Provide the [x, y] coordinate of the cell's center where the given text is located.  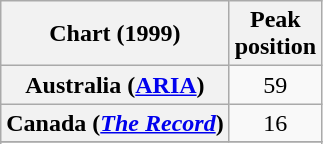
Australia (ARIA) [115, 85]
Chart (1999) [115, 34]
Canada (The Record) [115, 123]
Peakposition [275, 34]
59 [275, 85]
16 [275, 123]
